Capture the cell that displays the provided text and extract its (X, Y) central coordinate. 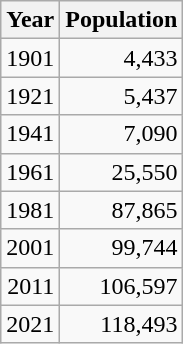
7,090 (122, 134)
5,437 (122, 96)
1961 (30, 172)
1941 (30, 134)
Year (30, 20)
118,493 (122, 324)
106,597 (122, 286)
87,865 (122, 210)
2021 (30, 324)
Population (122, 20)
25,550 (122, 172)
1921 (30, 96)
2011 (30, 286)
99,744 (122, 248)
1981 (30, 210)
4,433 (122, 58)
2001 (30, 248)
1901 (30, 58)
